Capture the cell that displays the provided text and extract its (X, Y) central coordinate. 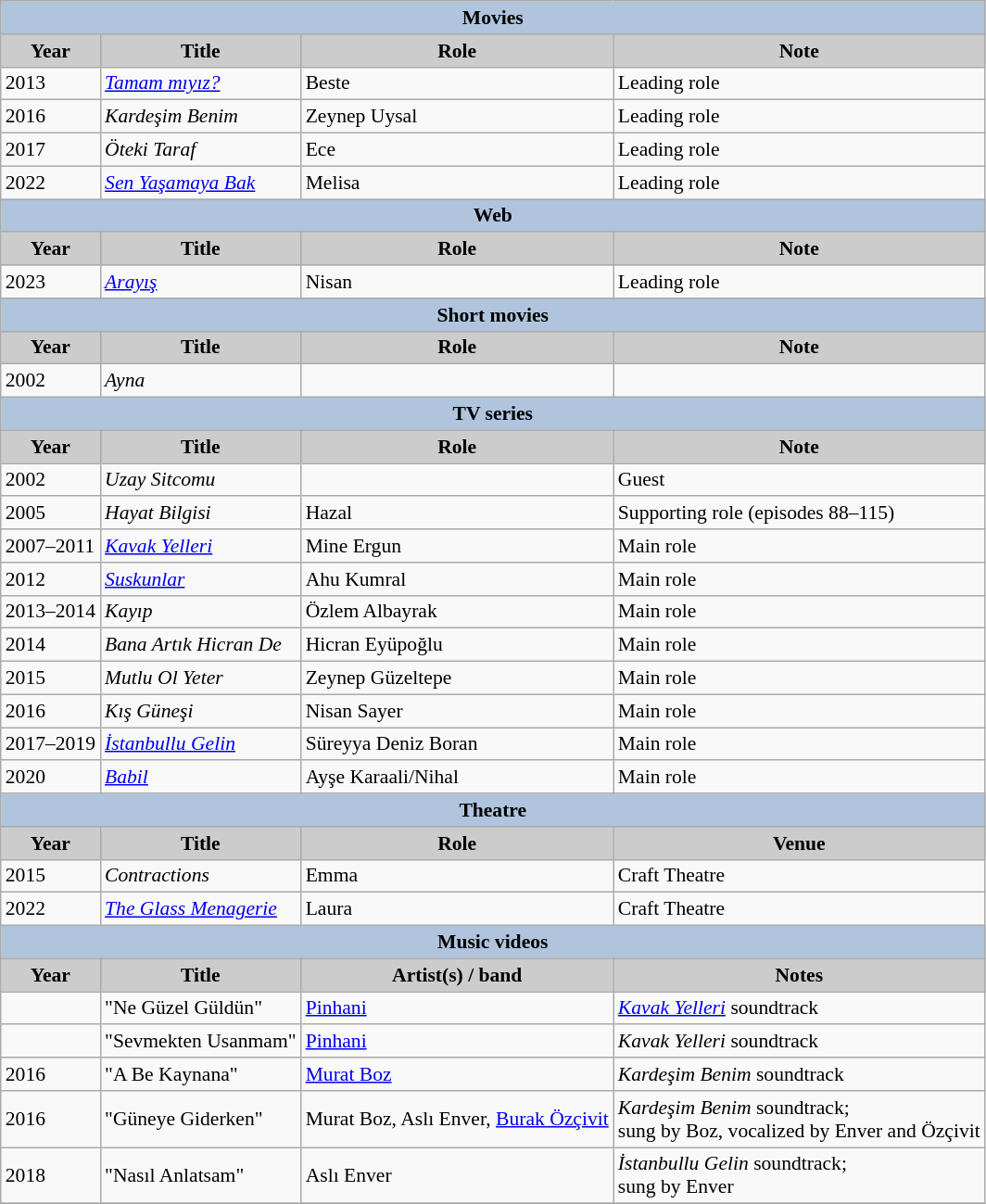
Hicran Eyüpoğlu (458, 645)
Murat Boz, Aslı Enver, Burak Özçivit (458, 1120)
Web (493, 216)
2014 (50, 645)
Tamam mıyız? (200, 83)
İstanbullu Gelin soundtrack;sung by Enver (799, 1175)
Theatre (493, 810)
Kavak Yelleri (200, 546)
Özlem Albayrak (458, 612)
Hazal (458, 513)
Emma (458, 876)
Bana Artık Hicran De (200, 645)
Suskunlar (200, 579)
Nisan Sayer (458, 711)
Aslı Enver (458, 1175)
Supporting role (episodes 88–115) (799, 513)
Murat Boz (458, 1074)
Kardeşim Benim (200, 117)
Arayış (200, 282)
Music videos (493, 943)
"A Be Kaynana" (200, 1074)
"Nasıl Anlatsam" (200, 1175)
2013 (50, 83)
Melisa (458, 183)
2017 (50, 150)
The Glass Menagerie (200, 909)
Zeynep Güzeltepe (458, 678)
Notes (799, 975)
Venue (799, 843)
"Güneye Giderken" (200, 1120)
İstanbullu Gelin (200, 744)
Kardeşim Benim soundtrack;sung by Boz, vocalized by Enver and Özçivit (799, 1120)
Öteki Taraf (200, 150)
Nisan (458, 282)
2012 (50, 579)
2023 (50, 282)
2017–2019 (50, 744)
Kayıp (200, 612)
Artist(s) / band (458, 975)
Hayat Bilgisi (200, 513)
2007–2011 (50, 546)
Ayşe Karaali/Nihal (458, 778)
Contractions (200, 876)
Ahu Kumral (458, 579)
Beste (458, 83)
Ayna (200, 381)
2020 (50, 778)
Uzay Sitcomu (200, 480)
Guest (799, 480)
"Sevmekten Usanmam" (200, 1042)
Zeynep Uysal (458, 117)
Kış Güneşi (200, 711)
Ece (458, 150)
Mutlu Ol Yeter (200, 678)
TV series (493, 414)
Babil (200, 778)
Laura (458, 909)
"Ne Güzel Güldün" (200, 1008)
Sen Yaşamaya Bak (200, 183)
Süreyya Deniz Boran (458, 744)
Movies (493, 18)
2005 (50, 513)
Short movies (493, 315)
Kardeşim Benim soundtrack (799, 1074)
Mine Ergun (458, 546)
2018 (50, 1175)
2013–2014 (50, 612)
